Extract the [X, Y] coordinate from the center of the cell holding the provided text.  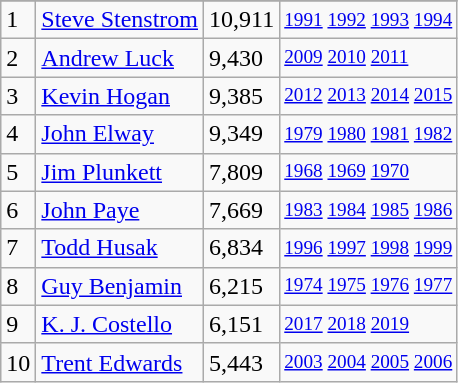
2012 2013 2014 2015 [368, 96]
1968 1969 1970 [368, 172]
John Paye [120, 210]
Trent Edwards [120, 362]
5,443 [242, 362]
Guy Benjamin [120, 286]
2003 2004 2005 2006 [368, 362]
9,430 [242, 58]
John Elway [120, 134]
7,809 [242, 172]
Kevin Hogan [120, 96]
3 [18, 96]
7,669 [242, 210]
6 [18, 210]
1974 1975 1976 1977 [368, 286]
9,349 [242, 134]
7 [18, 248]
1983 1984 1985 1986 [368, 210]
5 [18, 172]
2017 2018 2019 [368, 324]
9 [18, 324]
Jim Plunkett [120, 172]
1 [18, 20]
1996 1997 1998 1999 [368, 248]
2 [18, 58]
10 [18, 362]
6,834 [242, 248]
6,215 [242, 286]
6,151 [242, 324]
K. J. Costello [120, 324]
9,385 [242, 96]
1979 1980 1981 1982 [368, 134]
Andrew Luck [120, 58]
4 [18, 134]
2009 2010 2011 [368, 58]
Steve Stenstrom [120, 20]
8 [18, 286]
10,911 [242, 20]
1991 1992 1993 1994 [368, 20]
Todd Husak [120, 248]
